Search for the cell housing the specified text and yield its (x, y) center coordinate. 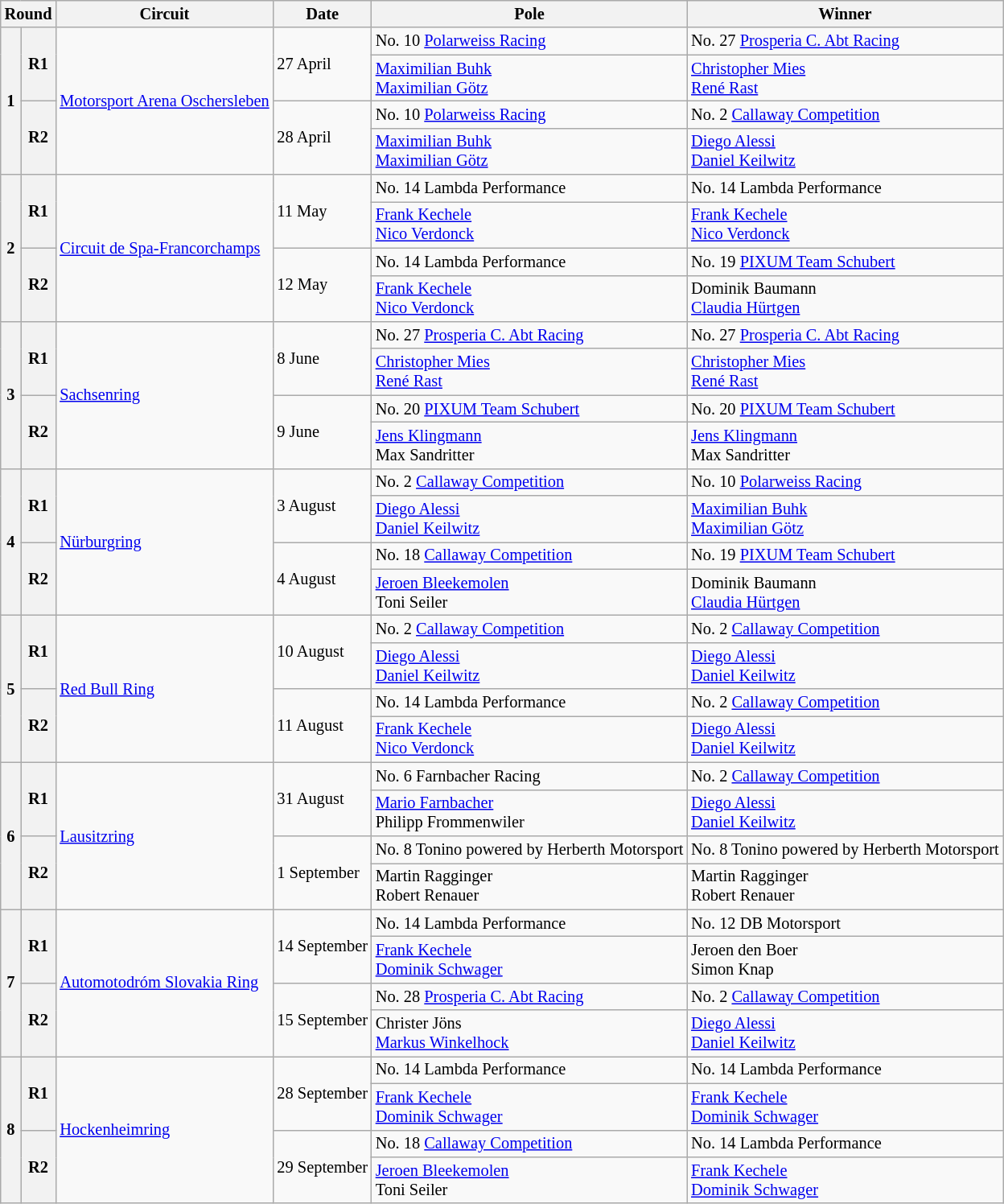
Jeroen den Boer Simon Knap (845, 959)
Pole (529, 14)
Christer Jöns Markus Winkelhock (529, 1033)
Nürburgring (164, 542)
31 August (322, 798)
27 April (322, 64)
28 April (322, 137)
14 September (322, 946)
8 June (322, 357)
Red Bull Ring (164, 689)
Automotodróm Slovakia Ring (164, 983)
4 August (322, 578)
10 August (322, 652)
Circuit (164, 14)
5 (11, 689)
11 May (322, 211)
6 (11, 835)
Lausitzring (164, 835)
9 June (322, 431)
1 September (322, 872)
15 September (322, 1019)
Hockenheimring (164, 1130)
2 (11, 248)
No. 28 Prosperia C. Abt Racing (529, 996)
11 August (322, 726)
29 September (322, 1167)
Circuit de Spa-Francorchamps (164, 248)
Motorsport Arena Oschersleben (164, 101)
Date (322, 14)
28 September (322, 1093)
No. 12 DB Motorsport (845, 923)
3 August (322, 505)
Mario Farnbacher Philipp Frommenwiler (529, 813)
Round (29, 14)
4 (11, 542)
7 (11, 983)
8 (11, 1130)
1 (11, 101)
Sachsenring (164, 394)
No. 6 Farnbacher Racing (529, 776)
3 (11, 394)
Winner (845, 14)
12 May (322, 285)
